From the cell containing the given text, extract its center point as [x, y] coordinate. 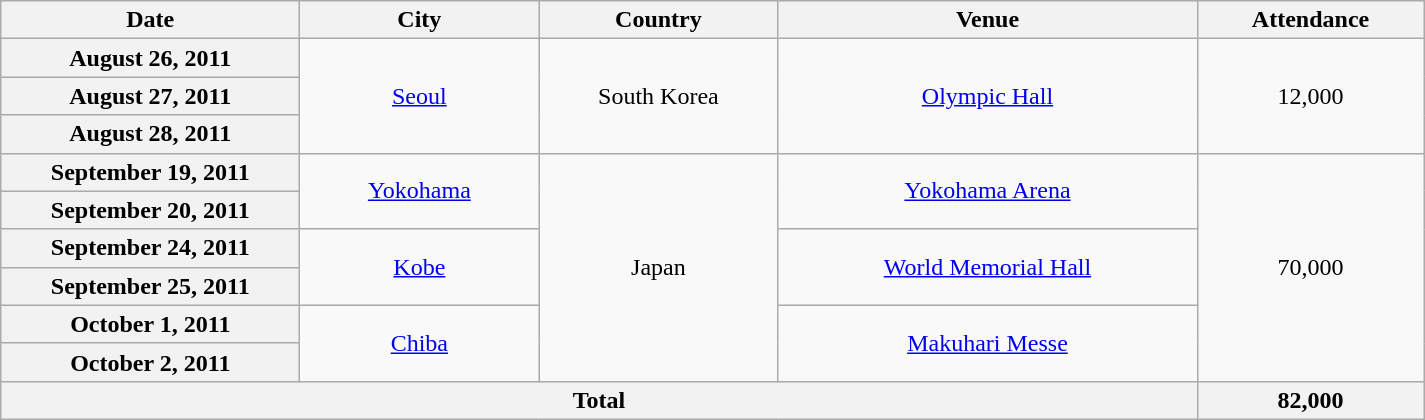
September 25, 2011 [150, 286]
South Korea [658, 96]
September 20, 2011 [150, 210]
Makuhari Messe [988, 343]
Japan [658, 267]
September 24, 2011 [150, 248]
Total [599, 400]
Yokohama [420, 191]
82,000 [1310, 400]
Attendance [1310, 20]
Seoul [420, 96]
Date [150, 20]
70,000 [1310, 267]
September 19, 2011 [150, 172]
October 1, 2011 [150, 324]
Olympic Hall [988, 96]
City [420, 20]
August 26, 2011 [150, 58]
Yokohama Arena [988, 191]
October 2, 2011 [150, 362]
Kobe [420, 267]
Chiba [420, 343]
August 28, 2011 [150, 134]
World Memorial Hall [988, 267]
Venue [988, 20]
August 27, 2011 [150, 96]
Country [658, 20]
12,000 [1310, 96]
